Search for the cell housing the specified text and yield its [X, Y] center coordinate. 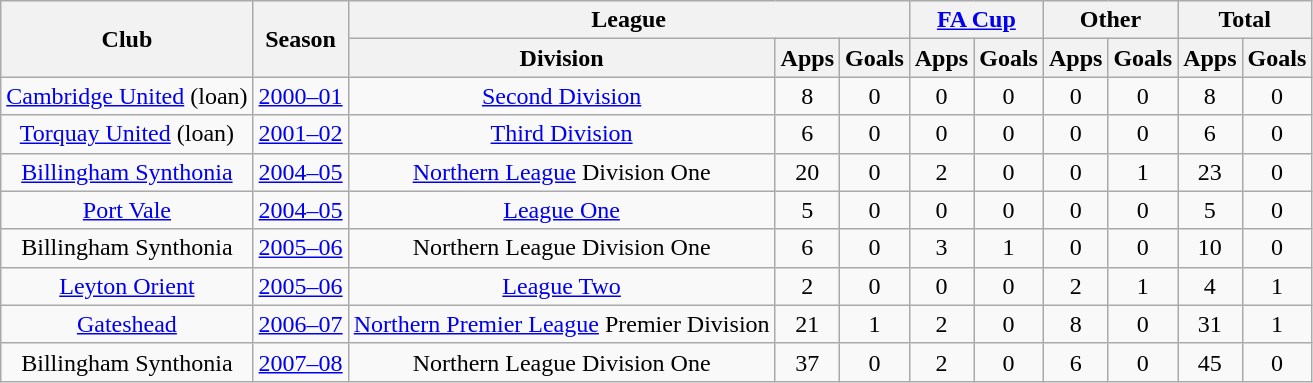
2007–08 [300, 362]
Other [1110, 20]
3 [941, 248]
League Two [562, 286]
Northern Premier League Premier Division [562, 324]
Total [1245, 20]
League One [562, 210]
4 [1210, 286]
Torquay United (loan) [127, 134]
Leyton Orient [127, 286]
21 [807, 324]
Gateshead [127, 324]
45 [1210, 362]
2000–01 [300, 96]
31 [1210, 324]
23 [1210, 172]
Club [127, 39]
Cambridge United (loan) [127, 96]
37 [807, 362]
2001–02 [300, 134]
Third Division [562, 134]
League [628, 20]
10 [1210, 248]
Port Vale [127, 210]
20 [807, 172]
Second Division [562, 96]
Division [562, 58]
Season [300, 39]
2006–07 [300, 324]
FA Cup [976, 20]
